Search for the cell housing the specified text and yield its [x, y] center coordinate. 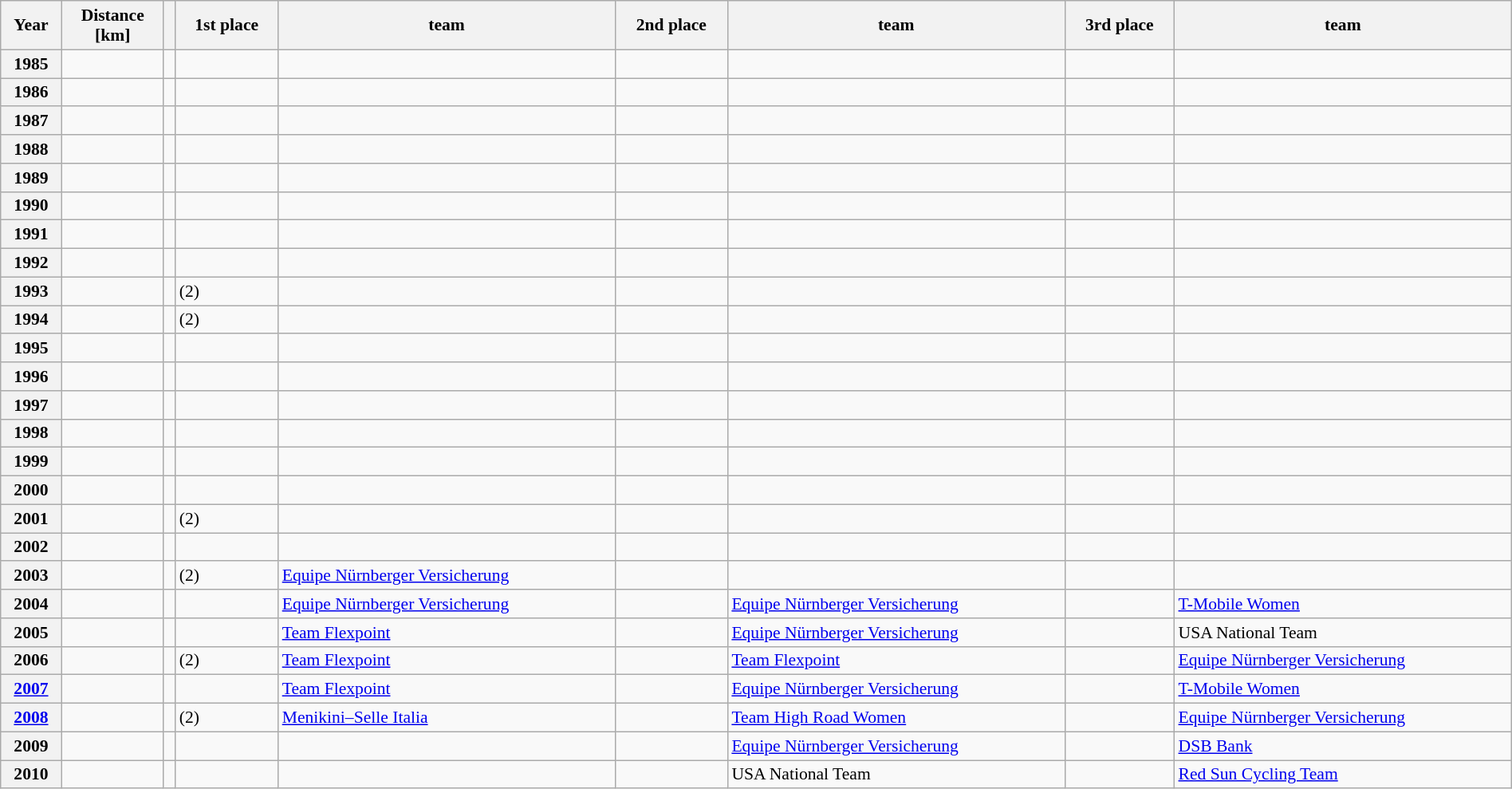
Red Sun Cycling Team [1343, 775]
2009 [31, 746]
2010 [31, 775]
2000 [31, 491]
1997 [31, 405]
2nd place [671, 26]
1st place [226, 26]
1990 [31, 206]
1994 [31, 320]
Team High Road Women [896, 718]
Distance[km] [112, 26]
1986 [31, 93]
1993 [31, 291]
1985 [31, 64]
1988 [31, 149]
2008 [31, 718]
Menikini–Selle Italia [447, 718]
1991 [31, 235]
Year [31, 26]
DSB Bank [1343, 746]
1992 [31, 263]
2002 [31, 547]
2005 [31, 633]
2003 [31, 576]
2006 [31, 661]
1987 [31, 121]
2007 [31, 689]
1996 [31, 377]
2004 [31, 604]
1995 [31, 349]
1999 [31, 462]
2001 [31, 519]
1998 [31, 433]
3rd place [1120, 26]
1989 [31, 178]
